For the text-containing cell, return its midpoint in [x, y] coordinate format. 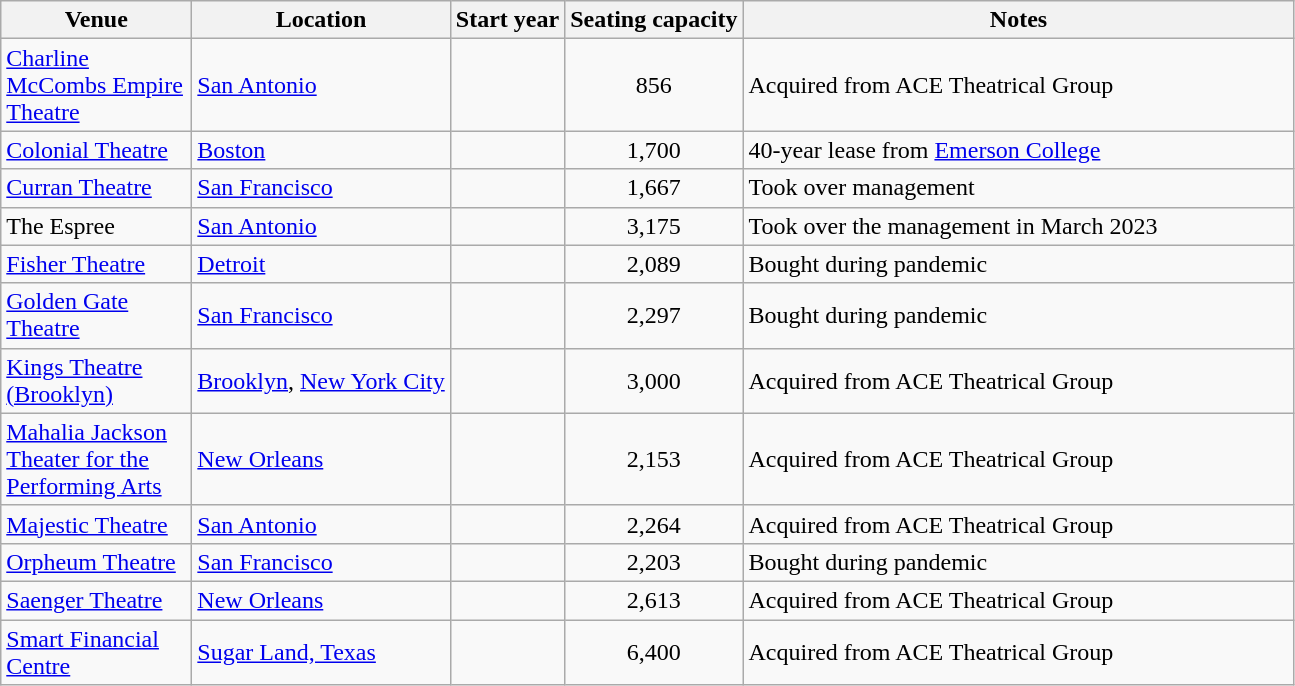
2,089 [654, 264]
Notes [1018, 20]
2,153 [654, 459]
3,175 [654, 226]
856 [654, 85]
Colonial Theatre [96, 150]
Charline McCombs Empire Theatre [96, 85]
Majestic Theatre [96, 524]
Kings Theatre (Brooklyn) [96, 380]
Took over management [1018, 188]
Brooklyn, New York City [321, 380]
Start year [507, 20]
6,400 [654, 652]
2,613 [654, 600]
Orpheum Theatre [96, 562]
2,203 [654, 562]
2,264 [654, 524]
40-year lease from Emerson College [1018, 150]
Curran Theatre [96, 188]
Mahalia Jackson Theater for the Performing Arts [96, 459]
Boston [321, 150]
The Espree [96, 226]
Seating capacity [654, 20]
Smart Financial Centre [96, 652]
Venue [96, 20]
Saenger Theatre [96, 600]
1,667 [654, 188]
Location [321, 20]
3,000 [654, 380]
Sugar Land, Texas [321, 652]
2,297 [654, 316]
Fisher Theatre [96, 264]
Golden Gate Theatre [96, 316]
Took over the management in March 2023 [1018, 226]
Detroit [321, 264]
1,700 [654, 150]
